Identify which cell holds the provided text, then report its (X, Y) central coordinate. 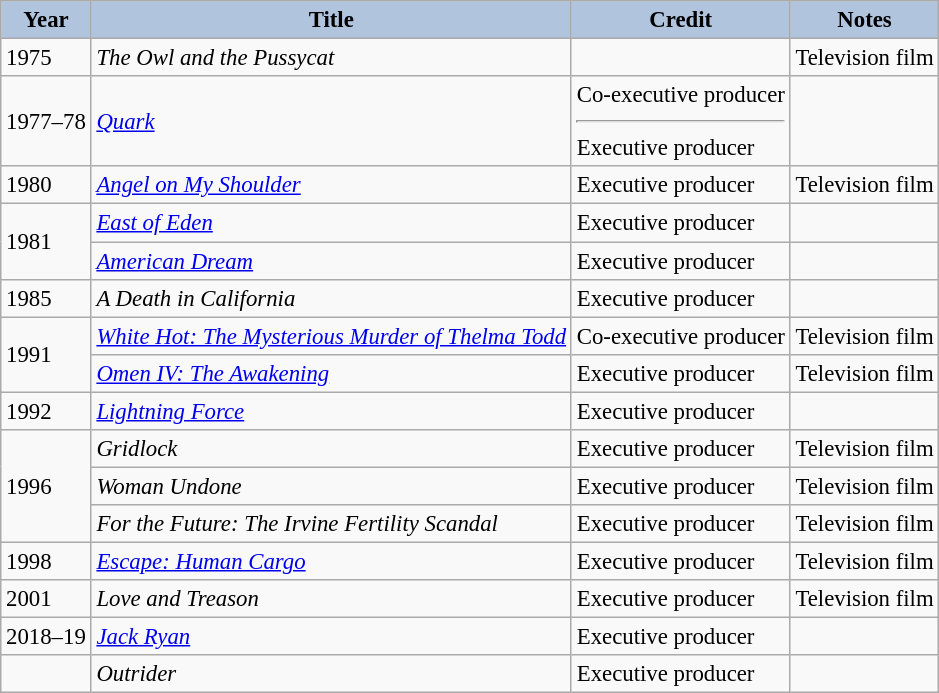
1980 (46, 185)
Quark (331, 121)
Gridlock (331, 449)
Title (331, 20)
Co-executive producer (680, 336)
White Hot: The Mysterious Murder of Thelma Todd (331, 336)
The Owl and the Pussycat (331, 58)
A Death in California (331, 298)
Year (46, 20)
For the Future: The Irvine Fertility Scandal (331, 524)
Credit (680, 20)
Notes (864, 20)
2018–19 (46, 637)
1985 (46, 298)
2001 (46, 599)
Escape: Human Cargo (331, 561)
Jack Ryan (331, 637)
Love and Treason (331, 599)
1992 (46, 411)
Woman Undone (331, 486)
1975 (46, 58)
Omen IV: The Awakening (331, 373)
1991 (46, 354)
Co-executive producerExecutive producer (680, 121)
East of Eden (331, 223)
1998 (46, 561)
Outrider (331, 674)
American Dream (331, 261)
1981 (46, 242)
1977–78 (46, 121)
Angel on My Shoulder (331, 185)
Lightning Force (331, 411)
1996 (46, 486)
